Find where the given text appears and provide that cell's center as (X, Y) coordinate. 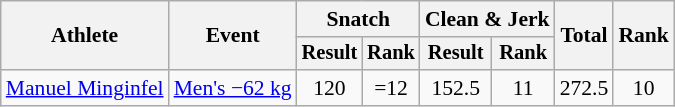
272.5 (584, 88)
120 (330, 88)
Manuel Minginfel (85, 88)
Clean & Jerk (488, 19)
Athlete (85, 36)
Snatch (358, 19)
152.5 (456, 88)
Event (233, 36)
Total (584, 36)
10 (644, 88)
Men's −62 kg (233, 88)
11 (524, 88)
=12 (391, 88)
